From the cell containing the given text, extract its center point as (x, y) coordinate. 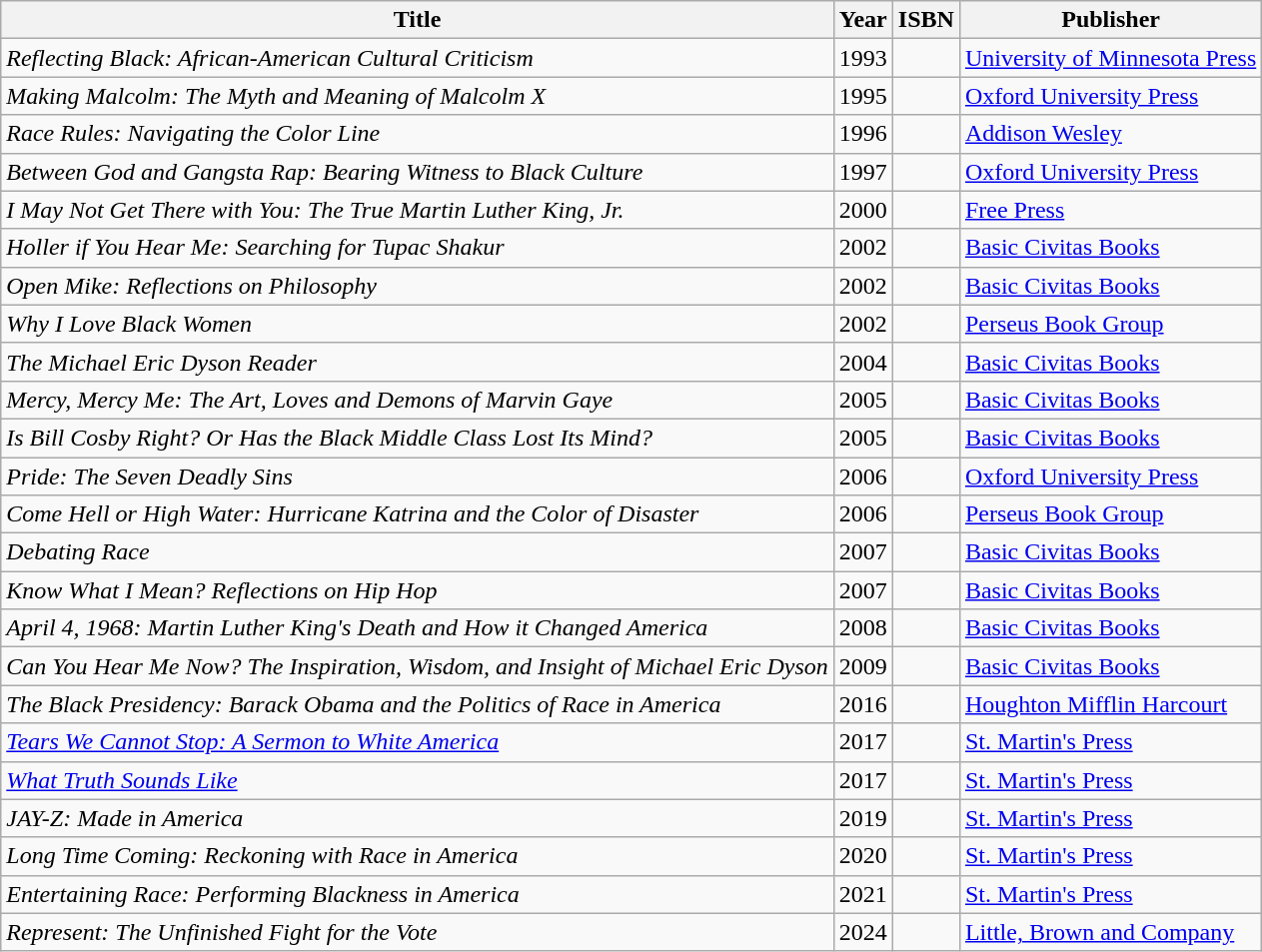
Open Mike: Reflections on Philosophy (418, 286)
Title (418, 20)
2004 (863, 362)
2024 (863, 932)
2016 (863, 704)
Making Malcolm: The Myth and Meaning of Malcolm X (418, 96)
Reflecting Black: African-American Cultural Criticism (418, 58)
Publisher (1110, 20)
Holler if You Hear Me: Searching for Tupac Shakur (418, 248)
April 4, 1968: Martin Luther King's Death and How it Changed America (418, 628)
JAY-Z: Made in America (418, 818)
Between God and Gangsta Rap: Bearing Witness to Black Culture (418, 172)
Year (863, 20)
Houghton Mifflin Harcourt (1110, 704)
2020 (863, 856)
Entertaining Race: Performing Blackness in America (418, 894)
Mercy, Mercy Me: The Art, Loves and Demons of Marvin Gaye (418, 400)
The Michael Eric Dyson Reader (418, 362)
University of Minnesota Press (1110, 58)
Pride: The Seven Deadly Sins (418, 476)
Race Rules: Navigating the Color Line (418, 134)
Addison Wesley (1110, 134)
2009 (863, 666)
Is Bill Cosby Right? Or Has the Black Middle Class Lost Its Mind? (418, 438)
What Truth Sounds Like (418, 780)
Represent: The Unfinished Fight for the Vote (418, 932)
ISBN (925, 20)
I May Not Get There with You: The True Martin Luther King, Jr. (418, 210)
2008 (863, 628)
2021 (863, 894)
Tears We Cannot Stop: A Sermon to White America (418, 742)
Long Time Coming: Reckoning with Race in America (418, 856)
Debating Race (418, 552)
1993 (863, 58)
Can You Hear Me Now? The Inspiration, Wisdom, and Insight of Michael Eric Dyson (418, 666)
Why I Love Black Women (418, 324)
The Black Presidency: Barack Obama and the Politics of Race in America (418, 704)
1995 (863, 96)
Know What I Mean? Reflections on Hip Hop (418, 590)
Come Hell or High Water: Hurricane Katrina and the Color of Disaster (418, 514)
1996 (863, 134)
Little, Brown and Company (1110, 932)
2000 (863, 210)
2019 (863, 818)
1997 (863, 172)
Free Press (1110, 210)
